Determine the (X, Y) coordinate at the center of the cell enclosing the given text.  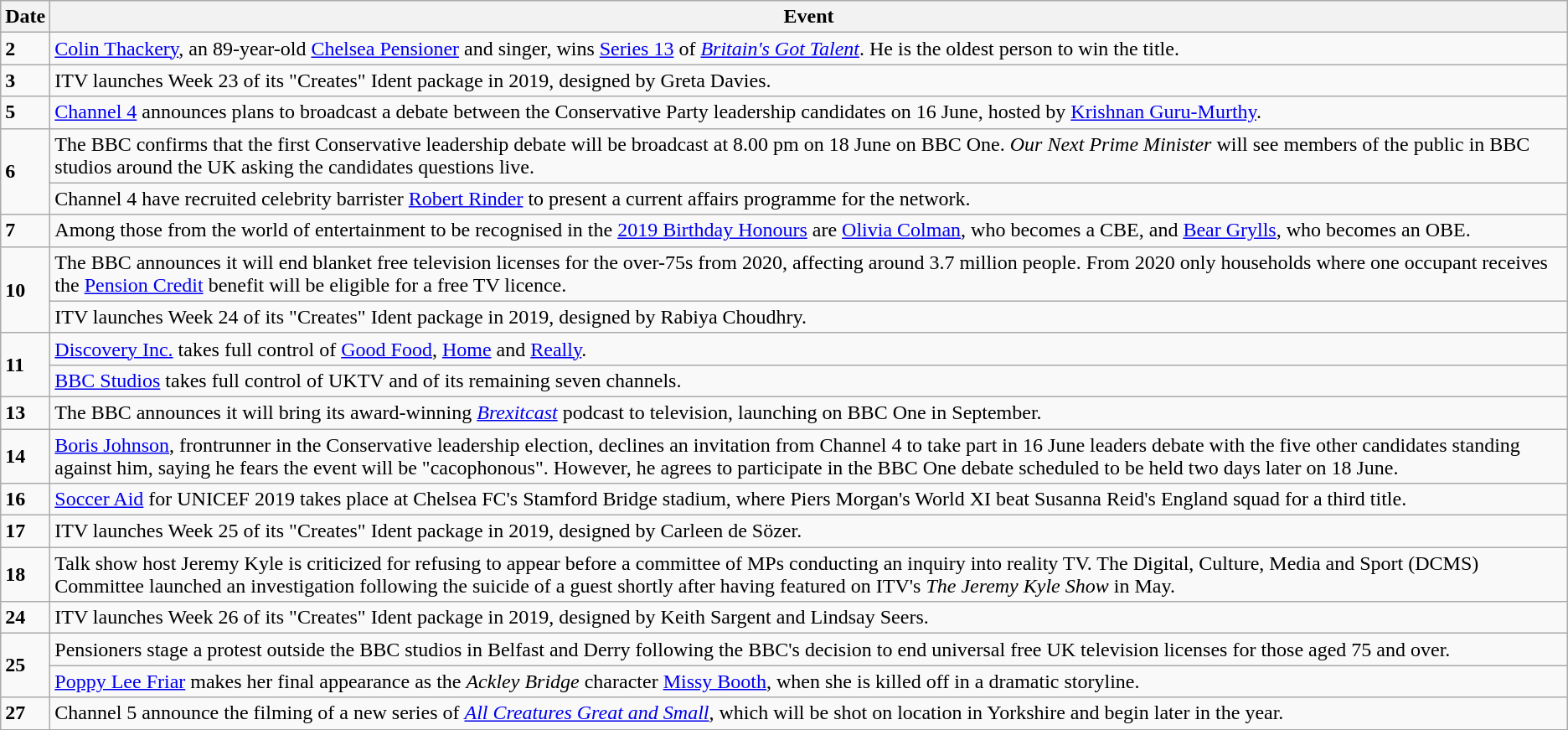
ITV launches Week 25 of its "Creates" Ident package in 2019, designed by Carleen de Sözer. (809, 531)
11 (25, 365)
ITV launches Week 23 of its "Creates" Ident package in 2019, designed by Greta Davies. (809, 80)
17 (25, 531)
ITV launches Week 26 of its "Creates" Ident package in 2019, designed by Keith Sargent and Lindsay Seers. (809, 618)
Discovery Inc. takes full control of Good Food, Home and Really. (809, 349)
13 (25, 412)
27 (25, 713)
18 (25, 575)
Date (25, 17)
Colin Thackery, an 89-year-old Chelsea Pensioner and singer, wins Series 13 of Britain's Got Talent. He is the oldest person to win the title. (809, 49)
Poppy Lee Friar makes her final appearance as the Ackley Bridge character Missy Booth, when she is killed off in a dramatic storyline. (809, 681)
Event (809, 17)
2 (25, 49)
7 (25, 230)
ITV launches Week 24 of its "Creates" Ident package in 2019, designed by Rabiya Choudhry. (809, 317)
Channel 4 announces plans to broadcast a debate between the Conservative Party leadership candidates on 16 June, hosted by Krishnan Guru-Murthy. (809, 112)
16 (25, 500)
25 (25, 665)
14 (25, 456)
The BBC announces it will bring its award-winning Brexitcast podcast to television, launching on BBC One in September. (809, 412)
5 (25, 112)
6 (25, 171)
10 (25, 290)
BBC Studios takes full control of UKTV and of its remaining seven channels. (809, 381)
24 (25, 618)
Channel 4 have recruited celebrity barrister Robert Rinder to present a current affairs programme for the network. (809, 199)
3 (25, 80)
